Provide the [X, Y] coordinate of the cell's center where the given text is located.  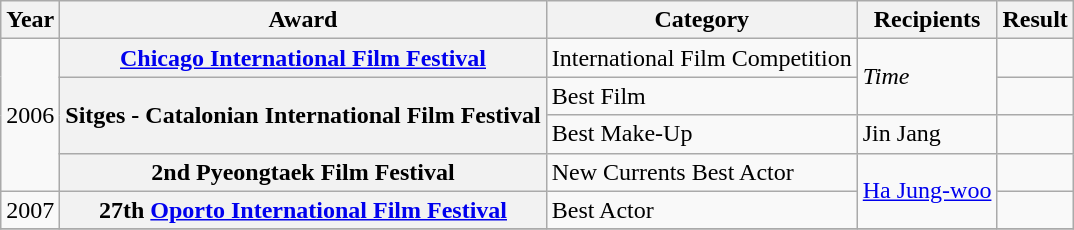
Award [303, 20]
Best Film [702, 96]
Category [702, 20]
Jin Jang [927, 134]
Best Make-Up [702, 134]
Time [927, 77]
2nd Pyeongtaek Film Festival [303, 172]
Year [30, 20]
International Film Competition [702, 58]
2007 [30, 210]
Sitges - Catalonian International Film Festival [303, 115]
2006 [30, 115]
Best Actor [702, 210]
Recipients [927, 20]
27th Oporto International Film Festival [303, 210]
Chicago International Film Festival [303, 58]
Result [1035, 20]
New Currents Best Actor [702, 172]
Ha Jung-woo [927, 191]
